Scan for the cell matching the given text and deliver its (X, Y) coordinate at center. 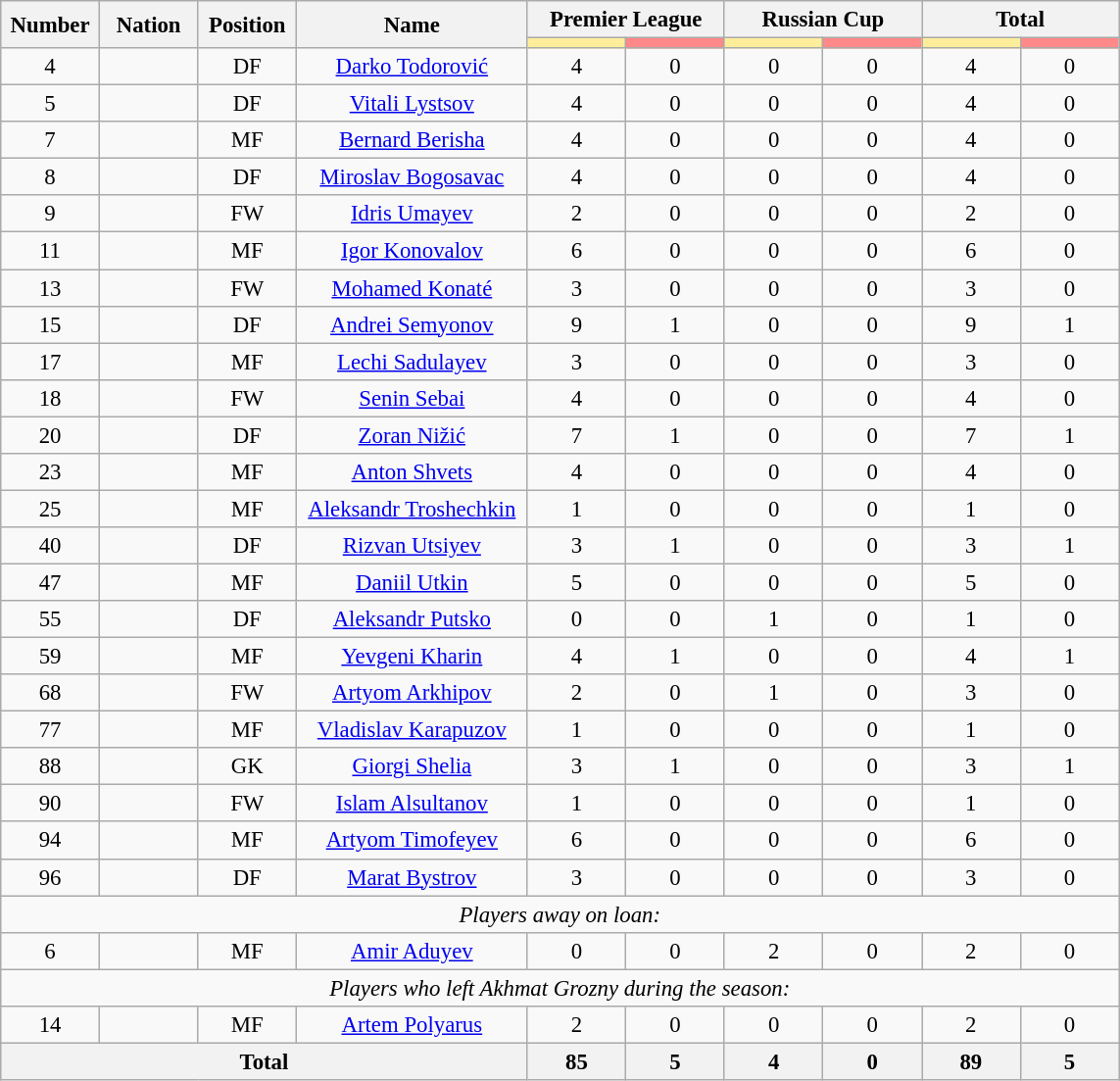
13 (51, 288)
20 (51, 435)
Amir Aduyev (413, 951)
Russian Cup (823, 20)
85 (576, 1061)
Marat Bystrov (413, 877)
Players who left Akhmat Grozny during the season: (560, 988)
47 (51, 582)
Artyom Arkhipov (413, 693)
96 (51, 877)
Giorgi Shelia (413, 766)
23 (51, 472)
Players away on loan: (560, 914)
Nation (149, 25)
Name (413, 25)
Yevgeni Kharin (413, 657)
Zoran Nižić (413, 435)
Artyom Timofeyev (413, 841)
15 (51, 324)
88 (51, 766)
17 (51, 362)
Artem Polyarus (413, 1025)
Vladislav Karapuzov (413, 730)
Number (51, 25)
Idris Umayev (413, 215)
90 (51, 804)
14 (51, 1025)
Position (247, 25)
Miroslav Bogosavac (413, 177)
Islam Alsultanov (413, 804)
Lechi Sadulayev (413, 362)
Andrei Semyonov (413, 324)
GK (247, 766)
11 (51, 251)
94 (51, 841)
89 (970, 1061)
55 (51, 619)
Premier League (625, 20)
68 (51, 693)
40 (51, 546)
8 (51, 177)
25 (51, 509)
Mohamed Konaté (413, 288)
Bernard Berisha (413, 140)
Igor Konovalov (413, 251)
Senin Sebai (413, 398)
59 (51, 657)
Aleksandr Troshechkin (413, 509)
Rizvan Utsiyev (413, 546)
Daniil Utkin (413, 582)
77 (51, 730)
18 (51, 398)
Vitali Lystsov (413, 104)
Darko Todorović (413, 67)
Aleksandr Putsko (413, 619)
Anton Shvets (413, 472)
